Identify which cell holds the provided text, then report its [x, y] central coordinate. 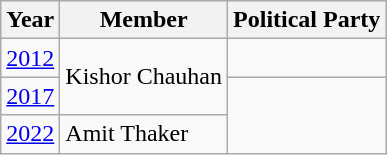
2012 [30, 58]
2017 [30, 96]
2022 [30, 134]
Member [144, 20]
Political Party [307, 20]
Year [30, 20]
Kishor Chauhan [144, 77]
Amit Thaker [144, 134]
